Identify which cell holds the provided text, then report its (X, Y) central coordinate. 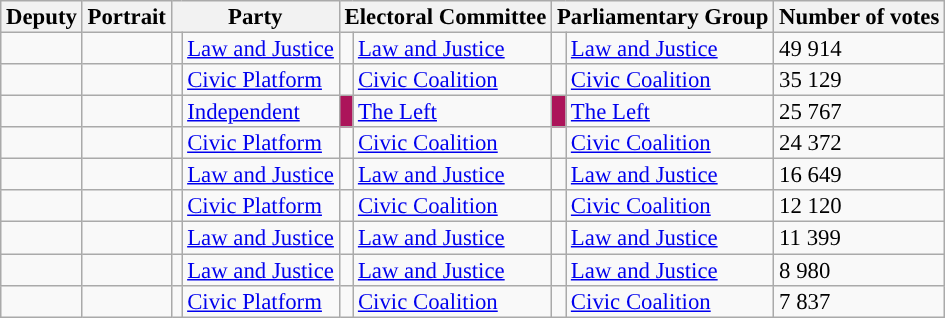
12 120 (860, 206)
35 129 (860, 80)
11 399 (860, 238)
Number of votes (860, 17)
16 649 (860, 175)
25 767 (860, 112)
Party (255, 17)
8 980 (860, 270)
Independent (260, 112)
Portrait (126, 17)
Electoral Committee (445, 17)
Deputy (42, 17)
49 914 (860, 49)
7 837 (860, 301)
Parliamentary Group (663, 17)
24 372 (860, 143)
